Capture the cell that displays the provided text and extract its [X, Y] central coordinate. 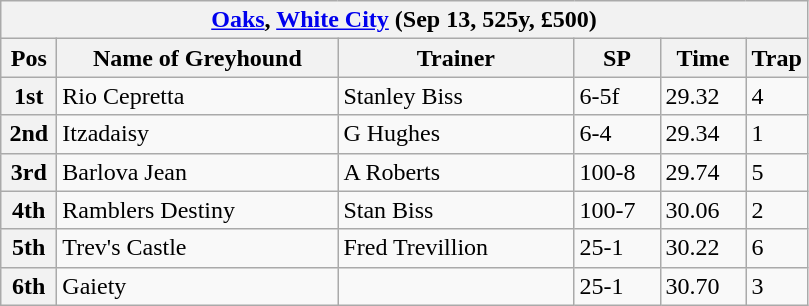
Stanley Biss [456, 96]
A Roberts [456, 172]
6 [776, 248]
Trap [776, 58]
30.22 [703, 248]
5th [29, 248]
3 [776, 286]
30.06 [703, 210]
2nd [29, 134]
SP [617, 58]
6-5f [617, 96]
2 [776, 210]
G Hughes [456, 134]
1 [776, 134]
6-4 [617, 134]
3rd [29, 172]
29.74 [703, 172]
30.70 [703, 286]
29.34 [703, 134]
Trainer [456, 58]
100-8 [617, 172]
29.32 [703, 96]
Ramblers Destiny [198, 210]
6th [29, 286]
Stan Biss [456, 210]
Itzadaisy [198, 134]
Pos [29, 58]
Oaks, White City (Sep 13, 525y, £500) [404, 20]
4th [29, 210]
Fred Trevillion [456, 248]
4 [776, 96]
1st [29, 96]
Gaiety [198, 286]
5 [776, 172]
Name of Greyhound [198, 58]
Rio Cepretta [198, 96]
100-7 [617, 210]
Trev's Castle [198, 248]
Time [703, 58]
Barlova Jean [198, 172]
